Return the (x, y) coordinate for the center point of the cell that contains the specified text.  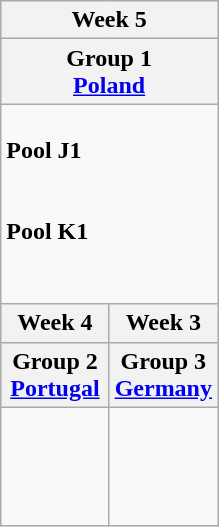
Pool J1 Pool K1 (110, 204)
Group 1Poland (110, 72)
Week 5 (110, 20)
Week 3 (163, 323)
Group 2Portugal (55, 374)
Week 4 (55, 323)
Group 3Germany (163, 374)
